Scan for the cell matching the given text and deliver its (X, Y) coordinate at center. 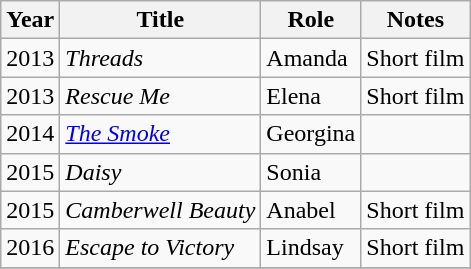
Threads (160, 58)
Amanda (311, 58)
Sonia (311, 172)
2016 (30, 248)
Rescue Me (160, 96)
Notes (416, 20)
Year (30, 20)
Camberwell Beauty (160, 210)
Lindsay (311, 248)
Anabel (311, 210)
Daisy (160, 172)
Georgina (311, 134)
Role (311, 20)
Elena (311, 96)
2014 (30, 134)
The Smoke (160, 134)
Title (160, 20)
Escape to Victory (160, 248)
